Search for the cell housing the specified text and yield its [X, Y] center coordinate. 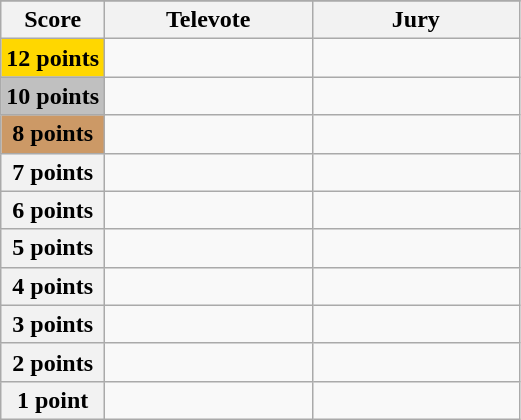
7 points [53, 172]
Televote [209, 20]
1 point [53, 400]
6 points [53, 210]
Score [53, 20]
10 points [53, 96]
8 points [53, 134]
12 points [53, 58]
5 points [53, 248]
4 points [53, 286]
2 points [53, 362]
3 points [53, 324]
Jury [416, 20]
